Return (X, Y) of the center of cell containing provided text 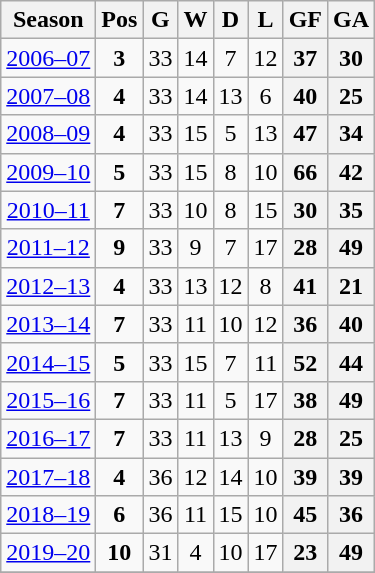
2007–08 (48, 96)
L (266, 20)
2011–12 (48, 248)
31 (160, 553)
2018–19 (48, 515)
38 (305, 400)
G (160, 20)
66 (305, 172)
45 (305, 515)
2010–11 (48, 210)
3 (120, 58)
2019–20 (48, 553)
44 (352, 362)
2008–09 (48, 134)
2014–15 (48, 362)
34 (352, 134)
2016–17 (48, 438)
W (196, 20)
2013–14 (48, 324)
41 (305, 286)
GA (352, 20)
2017–18 (48, 477)
D (230, 20)
47 (305, 134)
Pos (120, 20)
37 (305, 58)
42 (352, 172)
2015–16 (48, 400)
GF (305, 20)
2009–10 (48, 172)
2012–13 (48, 286)
Season (48, 20)
21 (352, 286)
35 (352, 210)
52 (305, 362)
2006–07 (48, 58)
23 (305, 553)
